Find where the given text appears and provide that cell's center as (x, y) coordinate. 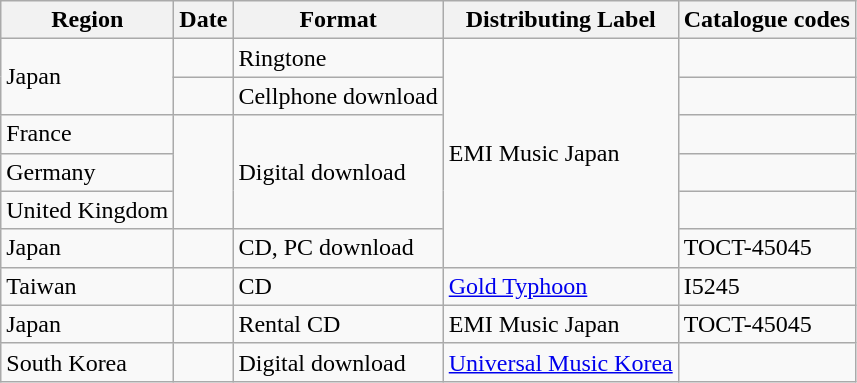
Taiwan (88, 286)
Format (338, 20)
Distributing Label (560, 20)
France (88, 134)
Gold Typhoon (560, 286)
Catalogue codes (766, 20)
CD (338, 286)
Region (88, 20)
CD, PC download (338, 248)
South Korea (88, 362)
I5245 (766, 286)
Universal Music Korea (560, 362)
Cellphone download (338, 96)
Date (204, 20)
Germany (88, 172)
United Kingdom (88, 210)
Rental CD (338, 324)
Ringtone (338, 58)
